Locate the cell with the specified text and output its (X, Y) center coordinate. 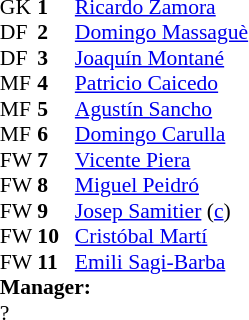
5 (56, 109)
Vicente Piera (162, 160)
Miguel Peidró (162, 185)
4 (56, 83)
6 (56, 135)
Manager: (124, 287)
9 (56, 211)
3 (56, 58)
11 (56, 262)
Josep Samitier (c) (162, 211)
8 (56, 185)
Agustín Sancho (162, 109)
Domingo Massaguè (162, 33)
10 (56, 237)
Patricio Caicedo (162, 83)
Cristóbal Martí (162, 237)
2 (56, 33)
7 (56, 160)
Joaquín Montané (162, 58)
Domingo Carulla (162, 135)
Emili Sagi-Barba (162, 262)
